Provide the (X, Y) coordinate of the cell's center where the given text is located.  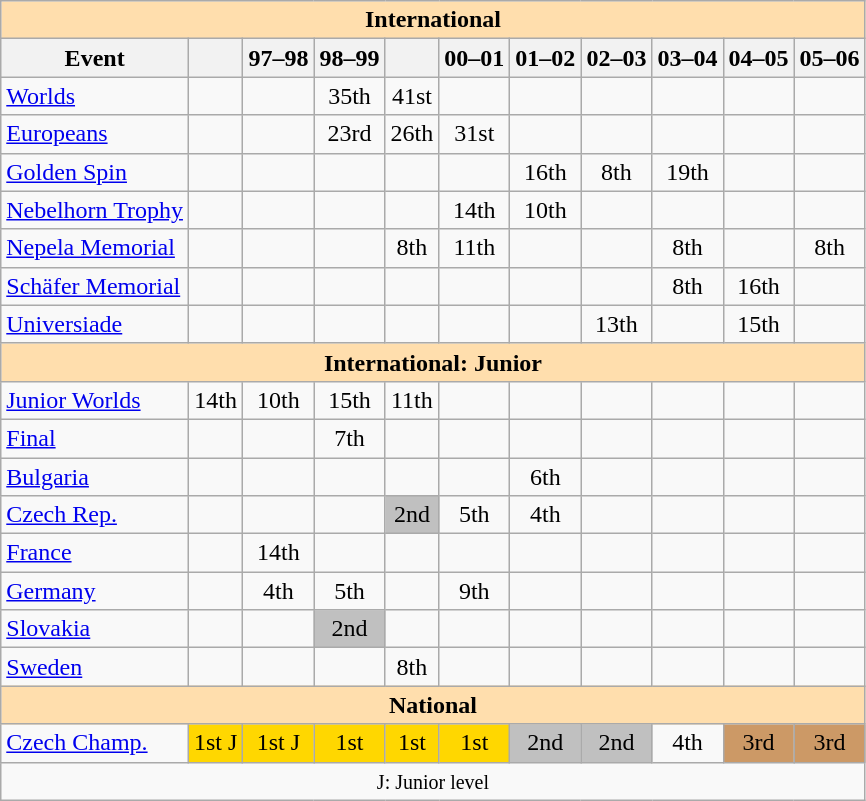
00–01 (474, 58)
Sweden (95, 667)
International (433, 20)
J: Junior level (433, 781)
97–98 (278, 58)
05–06 (830, 58)
Europeans (95, 134)
35th (350, 96)
6th (546, 477)
23rd (350, 134)
Worlds (95, 96)
Slovakia (95, 629)
Universiade (95, 324)
Schäfer Memorial (95, 286)
Czech Rep. (95, 515)
Junior Worlds (95, 400)
19th (688, 172)
Germany (95, 591)
Czech Champ. (95, 743)
01–02 (546, 58)
02–03 (616, 58)
National (433, 705)
04–05 (758, 58)
26th (412, 134)
Nepela Memorial (95, 248)
Event (95, 58)
9th (474, 591)
Golden Spin (95, 172)
Bulgaria (95, 477)
7th (350, 438)
41st (412, 96)
98–99 (350, 58)
13th (616, 324)
03–04 (688, 58)
31st (474, 134)
International: Junior (433, 362)
France (95, 553)
Nebelhorn Trophy (95, 210)
Final (95, 438)
